Provide the [x, y] coordinate of the cell's center where the given text is located.  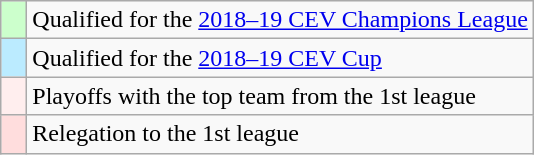
Playoffs with the top team from the 1st league [280, 96]
Relegation to the 1st league [280, 134]
Qualified for the 2018–19 CEV Cup [280, 58]
Qualified for the 2018–19 CEV Champions League [280, 20]
